Identify which cell holds the provided text, then report its (x, y) central coordinate. 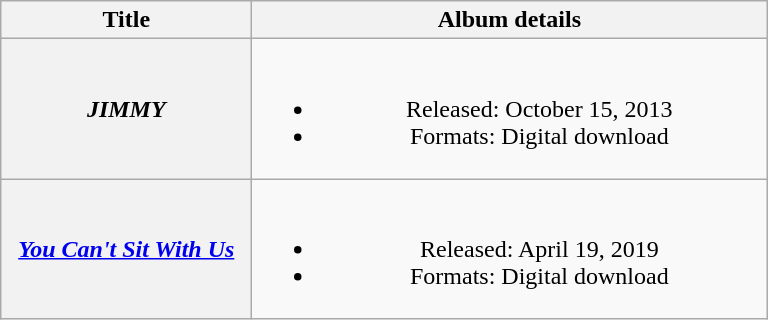
You Can't Sit With Us (126, 249)
Album details (510, 20)
Released: April 19, 2019Formats: Digital download (510, 249)
Released: October 15, 2013Formats: Digital download (510, 109)
Title (126, 20)
JIMMY (126, 109)
